Output the [x, y] coordinate of the center of the cell containing the given text.  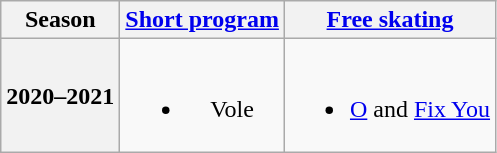
Free skating [390, 20]
2020–2021 [60, 96]
Season [60, 20]
O and Fix You [390, 96]
Vole [202, 96]
Short program [202, 20]
